Locate the cell with the specified text and output its [x, y] center coordinate. 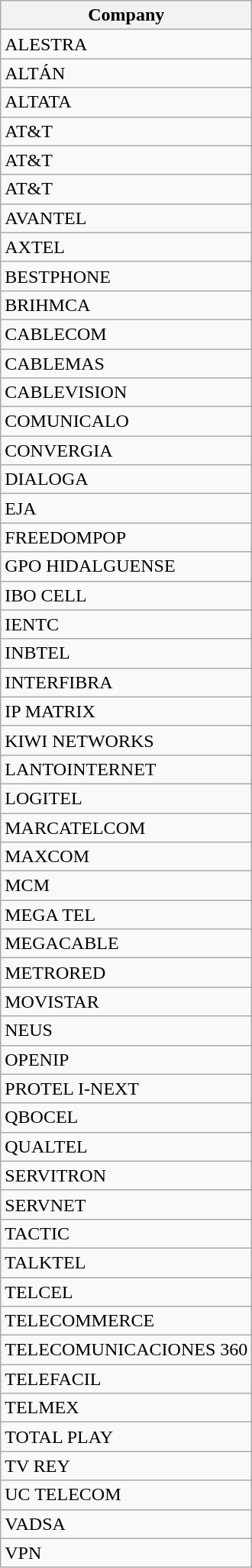
IENTC [127, 624]
DIALOGA [127, 479]
AVANTEL [127, 218]
VPN [127, 1553]
QUALTEL [127, 1146]
PROTEL I-NEXT [127, 1089]
LOGITEL [127, 798]
TELMEX [127, 1408]
TACTIC [127, 1233]
QBOCEL [127, 1117]
IP MATRIX [127, 711]
IBO CELL [127, 595]
SERVITRON [127, 1175]
CABLECOM [127, 334]
TELEFACIL [127, 1379]
KIWI NETWORKS [127, 740]
Company [127, 15]
CONVERGIA [127, 451]
AXTEL [127, 247]
TELECOMUNICACIONES 360 [127, 1350]
CABLEMAS [127, 364]
EJA [127, 508]
BESTPHONE [127, 276]
COMUNICALO [127, 422]
TELECOMMERCE [127, 1321]
LANTOINTERNET [127, 769]
MARCATELCOM [127, 827]
ALESTRA [127, 44]
BRIHMCA [127, 305]
CABLEVISION [127, 393]
METRORED [127, 973]
INTERFIBRA [127, 682]
SERVNET [127, 1204]
NEUS [127, 1031]
TV REY [127, 1466]
INBTEL [127, 653]
OPENIP [127, 1060]
MAXCOM [127, 857]
TOTAL PLAY [127, 1437]
ALTATA [127, 102]
MCM [127, 886]
MEGACABLE [127, 944]
TALKTEL [127, 1262]
GPO HIDALGUENSE [127, 566]
UC TELECOM [127, 1495]
MEGA TEL [127, 915]
TELCEL [127, 1292]
FREEDOMPOP [127, 537]
VADSA [127, 1524]
ALTÁN [127, 73]
MOVISTAR [127, 1002]
